Extract the (x, y) coordinate from the center of the cell holding the provided text.  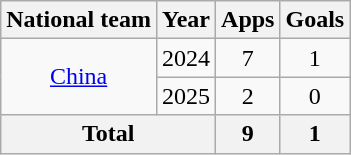
Goals (315, 20)
Total (108, 134)
2025 (186, 96)
Year (186, 20)
2024 (186, 58)
National team (79, 20)
2 (248, 96)
7 (248, 58)
China (79, 77)
0 (315, 96)
Apps (248, 20)
9 (248, 134)
